From the cell containing the given text, extract its center point as [X, Y] coordinate. 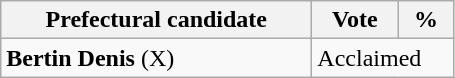
% [426, 20]
Acclaimed [383, 58]
Prefectural candidate [156, 20]
Bertin Denis (X) [156, 58]
Vote [355, 20]
